Determine the [x, y] coordinate at the center of the cell enclosing the given text.  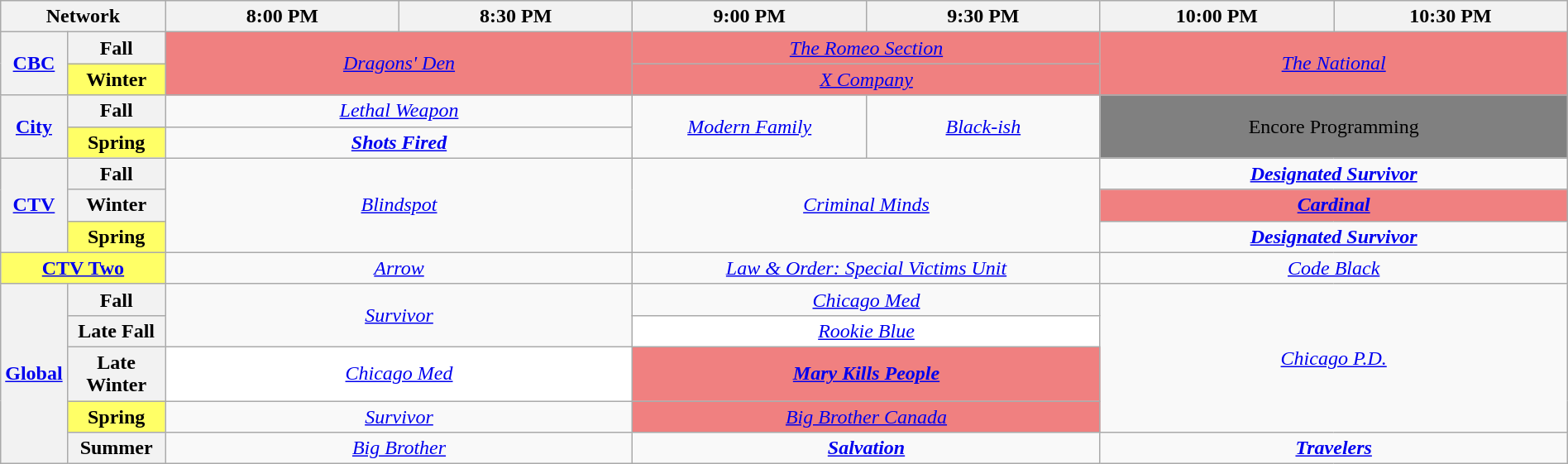
Summer [116, 448]
Arrow [399, 268]
Late Winter [116, 374]
Big Brother Canada [867, 416]
8:30 PM [516, 17]
Modern Family [749, 127]
10:30 PM [1451, 17]
Cardinal [1333, 205]
X Company [867, 79]
Mary Kills People [867, 374]
Global [34, 374]
Lethal Weapon [399, 111]
City [34, 127]
Rookie Blue [867, 331]
CTV Two [83, 268]
9:30 PM [984, 17]
Travelers [1333, 448]
CBC [34, 64]
Salvation [867, 448]
Law & Order: Special Victims Unit [867, 268]
Late Fall [116, 331]
9:00 PM [749, 17]
Encore Programming [1333, 127]
Network [83, 17]
10:00 PM [1217, 17]
Black-ish [984, 127]
The Romeo Section [867, 48]
Blindspot [399, 205]
The National [1333, 64]
Dragons' Den [399, 64]
Shots Fired [399, 142]
8:00 PM [282, 17]
CTV [34, 205]
Big Brother [399, 448]
Code Black [1333, 268]
Criminal Minds [867, 205]
Chicago P.D. [1333, 357]
